Search for the cell housing the specified text and yield its (X, Y) center coordinate. 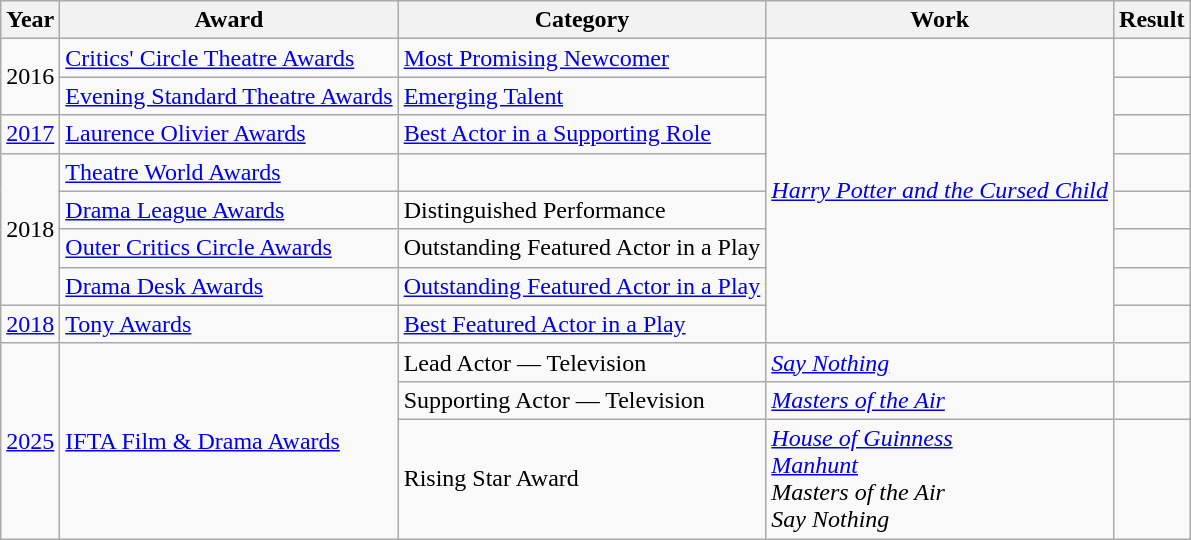
Masters of the Air (940, 400)
Best Featured Actor in a Play (582, 324)
Emerging Talent (582, 96)
Lead Actor — Television (582, 362)
Best Actor in a Supporting Role (582, 134)
Result (1152, 20)
Award (229, 20)
Distinguished Performance (582, 210)
Year (30, 20)
Outer Critics Circle Awards (229, 248)
Theatre World Awards (229, 172)
Evening Standard Theatre Awards (229, 96)
2017 (30, 134)
House of GuinnessManhuntMasters of the AirSay Nothing (940, 478)
IFTA Film & Drama Awards (229, 440)
Tony Awards (229, 324)
Drama Desk Awards (229, 286)
Harry Potter and the Cursed Child (940, 191)
Rising Star Award (582, 478)
Drama League Awards (229, 210)
2025 (30, 440)
2016 (30, 77)
Say Nothing (940, 362)
Critics' Circle Theatre Awards (229, 58)
Work (940, 20)
Supporting Actor — Television (582, 400)
Laurence Olivier Awards (229, 134)
Category (582, 20)
Most Promising Newcomer (582, 58)
